Provide the (x, y) coordinate of the cell's center where the given text is located.  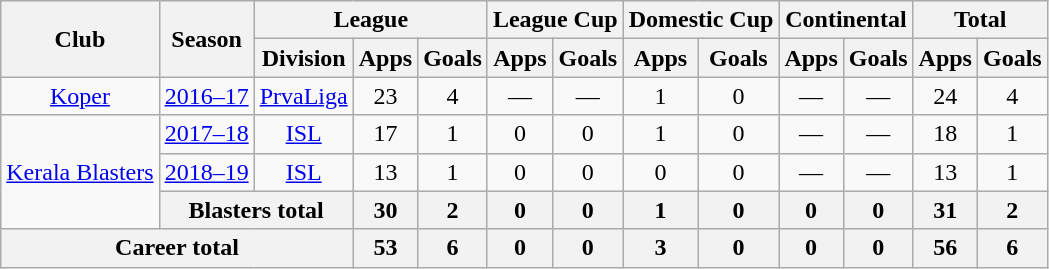
Kerala Blasters (80, 172)
17 (385, 134)
League (370, 20)
Koper (80, 96)
Blasters total (256, 210)
Continental (846, 20)
League Cup (555, 20)
Career total (177, 248)
3 (660, 248)
30 (385, 210)
24 (945, 96)
31 (945, 210)
PrvaLiga (304, 96)
Season (206, 39)
23 (385, 96)
Domestic Cup (701, 20)
18 (945, 134)
Club (80, 39)
Division (304, 58)
53 (385, 248)
2018–19 (206, 172)
Total (980, 20)
2017–18 (206, 134)
56 (945, 248)
2016–17 (206, 96)
